From the cell containing the given text, extract its center point as (X, Y) coordinate. 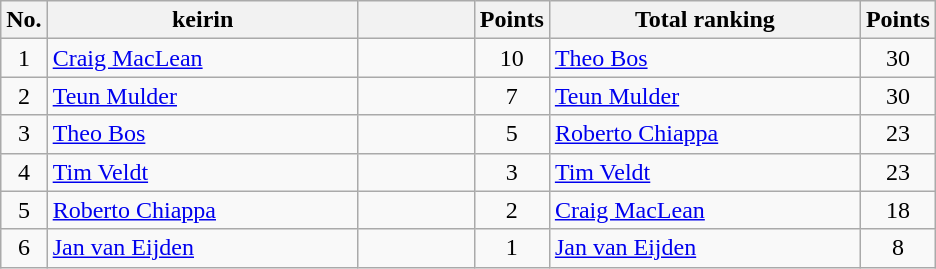
18 (898, 210)
4 (24, 172)
No. (24, 20)
6 (24, 248)
Total ranking (704, 20)
8 (898, 248)
keirin (202, 20)
7 (512, 96)
10 (512, 58)
